Detect which cell encompasses the target text, then output its [X, Y] center coordinate. 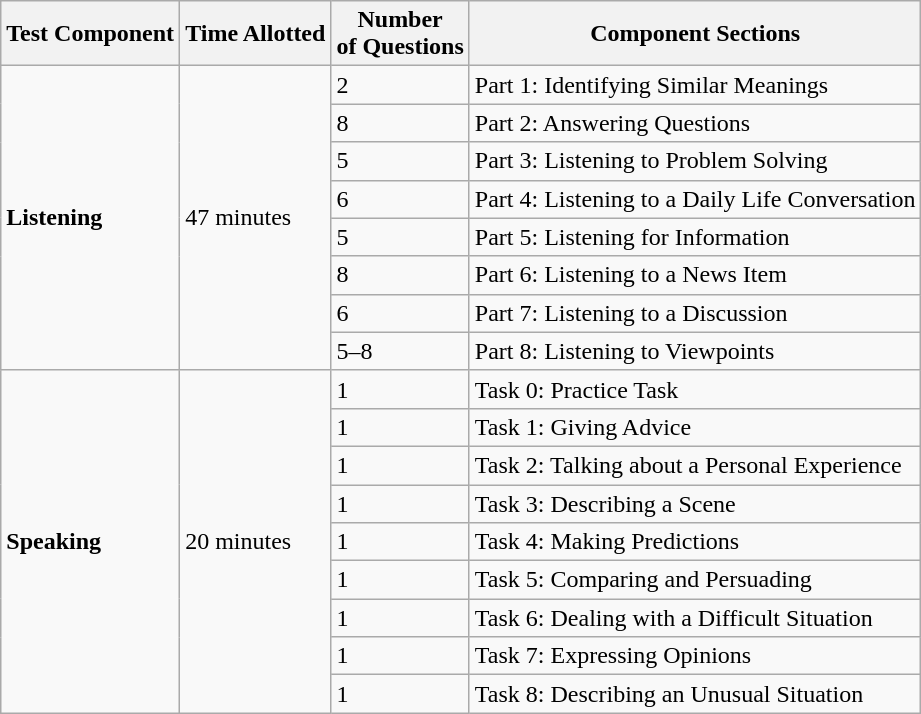
Part 1: Identifying Similar Meanings [695, 85]
Part 2: Answering Questions [695, 123]
Part 5: Listening for Information [695, 237]
Test Component [90, 34]
Task 5: Comparing and Persuading [695, 580]
Part 4: Listening to a Daily Life Conversation [695, 199]
Task 6: Dealing with a Difficult Situation [695, 618]
Time Allotted [256, 34]
Speaking [90, 542]
Task 1: Giving Advice [695, 427]
Listening [90, 218]
Task 4: Making Predictions [695, 542]
Task 7: Expressing Opinions [695, 656]
Part 3: Listening to Problem Solving [695, 161]
Task 0: Practice Task [695, 389]
Part 8: Listening to Viewpoints [695, 351]
Part 7: Listening to a Discussion [695, 313]
5–8 [400, 351]
Task 3: Describing a Scene [695, 503]
Part 6: Listening to a News Item [695, 275]
47 minutes [256, 218]
Component Sections [695, 34]
Task 8: Describing an Unusual Situation [695, 694]
2 [400, 85]
Numberof Questions [400, 34]
Task 2: Talking about a Personal Experience [695, 465]
20 minutes [256, 542]
